Provide the [X, Y] coordinate of the cell's center where the given text is located.  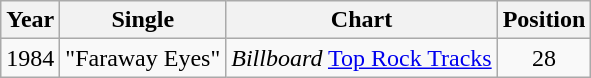
Position [544, 20]
Single [143, 20]
28 [544, 58]
"Faraway Eyes" [143, 58]
Billboard Top Rock Tracks [362, 58]
Chart [362, 20]
Year [30, 20]
1984 [30, 58]
